Find where the given text appears and provide that cell's center as [X, Y] coordinate. 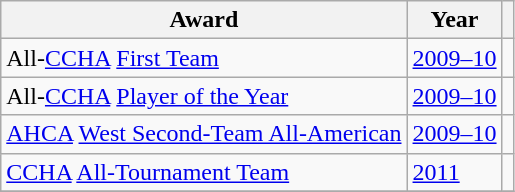
All-CCHA First Team [204, 58]
AHCA West Second-Team All-American [204, 134]
All-CCHA Player of the Year [204, 96]
Award [204, 20]
2011 [454, 172]
Year [454, 20]
CCHA All-Tournament Team [204, 172]
